Determine the [X, Y] coordinate at the center of the cell enclosing the given text.  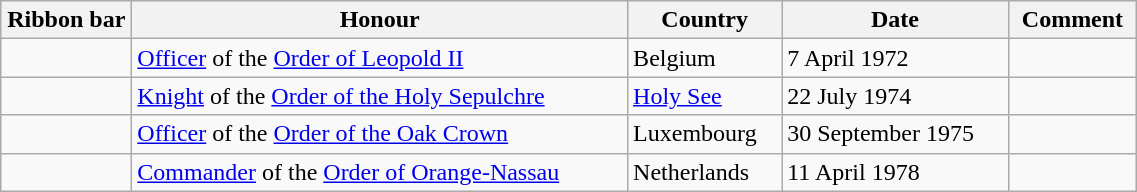
Belgium [705, 58]
Honour [380, 20]
Commander of the Order of Orange-Nassau [380, 172]
11 April 1978 [895, 172]
Comment [1072, 20]
7 April 1972 [895, 58]
Officer of the Order of the Oak Crown [380, 134]
Ribbon bar [66, 20]
Holy See [705, 96]
Officer of the Order of Leopold II [380, 58]
Luxembourg [705, 134]
Netherlands [705, 172]
30 September 1975 [895, 134]
Knight of the Order of the Holy Sepulchre [380, 96]
22 July 1974 [895, 96]
Date [895, 20]
Country [705, 20]
